Scan for the cell matching the given text and deliver its [x, y] coordinate at center. 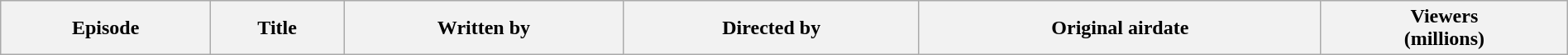
Written by [485, 28]
Directed by [771, 28]
Episode [106, 28]
Title [278, 28]
Viewers(millions) [1444, 28]
Original airdate [1120, 28]
